Pinpoint the cell where the given text exists, returning its (x, y) midpoint coordinate. 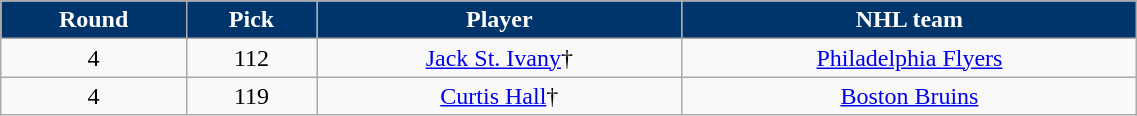
Jack St. Ivany† (500, 58)
Round (94, 20)
Pick (251, 20)
Philadelphia Flyers (910, 58)
NHL team (910, 20)
112 (251, 58)
Curtis Hall† (500, 96)
119 (251, 96)
Boston Bruins (910, 96)
Player (500, 20)
